Find where the given text appears and provide that cell's center as (X, Y) coordinate. 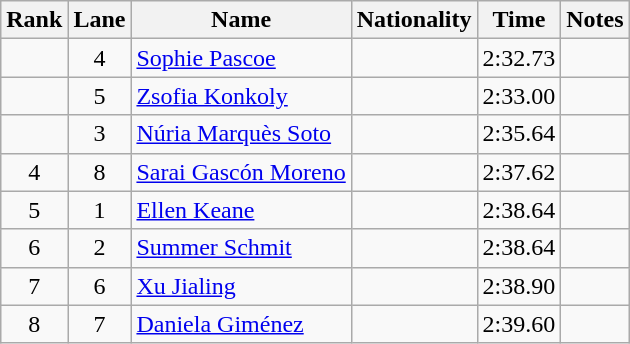
Time (519, 20)
1 (100, 210)
2:32.73 (519, 58)
Summer Schmit (241, 248)
Notes (595, 20)
3 (100, 134)
Zsofia Konkoly (241, 96)
2:37.62 (519, 172)
Xu Jialing (241, 286)
Daniela Giménez (241, 324)
Rank (34, 20)
2 (100, 248)
2:33.00 (519, 96)
Ellen Keane (241, 210)
Lane (100, 20)
Nationality (414, 20)
Sophie Pascoe (241, 58)
2:39.60 (519, 324)
2:35.64 (519, 134)
Name (241, 20)
Sarai Gascón Moreno (241, 172)
2:38.90 (519, 286)
Núria Marquès Soto (241, 134)
